Capture the cell that displays the provided text and extract its [x, y] central coordinate. 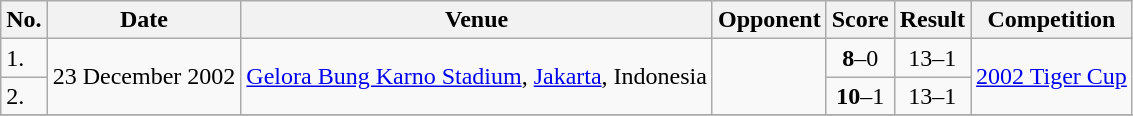
Gelora Bung Karno Stadium, Jakarta, Indonesia [477, 77]
Score [860, 20]
Venue [477, 20]
No. [24, 20]
23 December 2002 [144, 77]
8–0 [860, 58]
Date [144, 20]
1. [24, 58]
10–1 [860, 96]
Opponent [769, 20]
2002 Tiger Cup [1052, 77]
Result [932, 20]
Competition [1052, 20]
2. [24, 96]
